Locate the cell with the specified text and output its (X, Y) center coordinate. 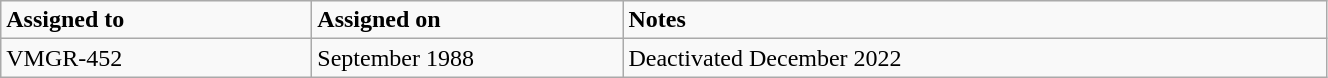
Assigned on (468, 20)
Assigned to (156, 20)
VMGR-452 (156, 58)
Deactivated December 2022 (975, 58)
September 1988 (468, 58)
Notes (975, 20)
